Identify which cell holds the provided text, then report its (X, Y) central coordinate. 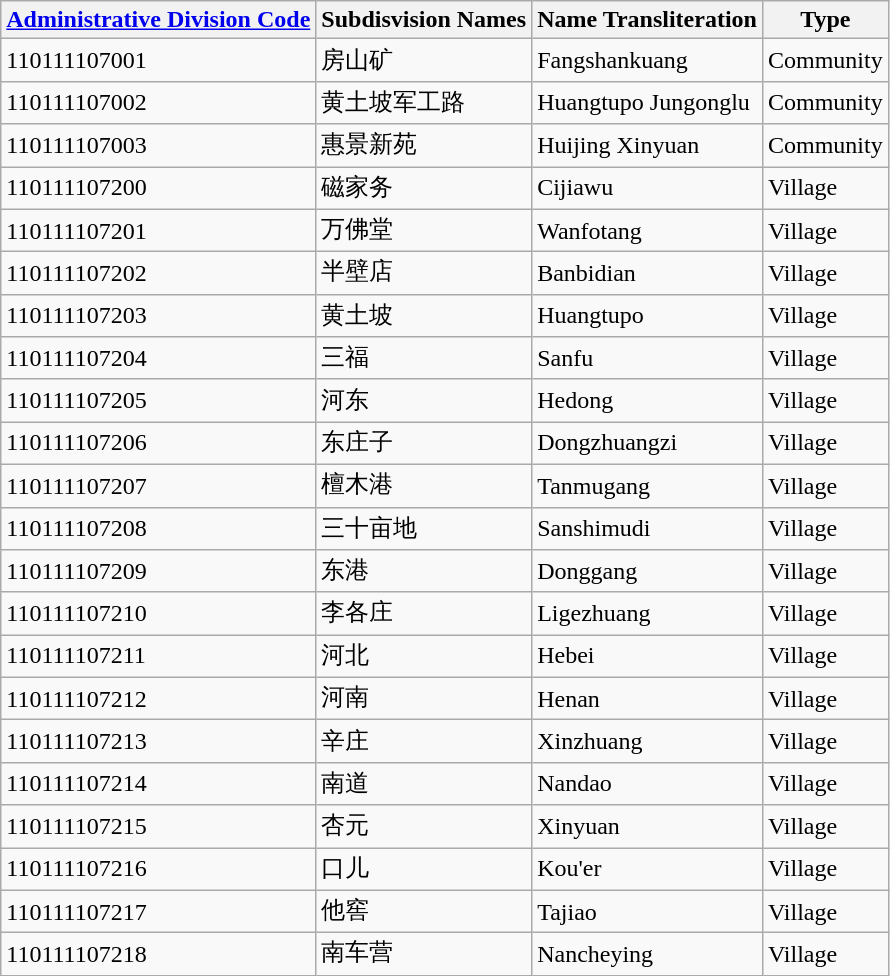
Xinyuan (648, 826)
口儿 (424, 870)
他窖 (424, 912)
惠景新苑 (424, 146)
Cijiawu (648, 188)
110111107204 (158, 358)
Wanfotang (648, 230)
Kou'er (648, 870)
110111107208 (158, 528)
黄土坡军工路 (424, 102)
房山矿 (424, 60)
110111107215 (158, 826)
Tanmugang (648, 486)
檀木港 (424, 486)
Ligezhuang (648, 614)
河南 (424, 698)
万佛堂 (424, 230)
110111107202 (158, 274)
Tajiao (648, 912)
110111107216 (158, 870)
Administrative Division Code (158, 20)
110111107209 (158, 572)
110111107213 (158, 742)
Sanfu (648, 358)
Donggang (648, 572)
Nancheying (648, 954)
Huangtupo Jungonglu (648, 102)
南车营 (424, 954)
河东 (424, 400)
杏元 (424, 826)
三福 (424, 358)
Fangshankuang (648, 60)
110111107200 (158, 188)
Huangtupo (648, 316)
110111107001 (158, 60)
磁家务 (424, 188)
110111107211 (158, 656)
110111107207 (158, 486)
110111107205 (158, 400)
Sanshimudi (648, 528)
110111107217 (158, 912)
Nandao (648, 784)
110111107002 (158, 102)
110111107003 (158, 146)
东庄子 (424, 444)
110111107206 (158, 444)
辛庄 (424, 742)
Huijing Xinyuan (648, 146)
东港 (424, 572)
Type (825, 20)
Name Transliteration (648, 20)
110111107212 (158, 698)
半壁店 (424, 274)
110111107201 (158, 230)
河北 (424, 656)
李各庄 (424, 614)
110111107203 (158, 316)
黄土坡 (424, 316)
110111107218 (158, 954)
110111107210 (158, 614)
Hedong (648, 400)
Subdisvision Names (424, 20)
Dongzhuangzi (648, 444)
Hebei (648, 656)
Banbidian (648, 274)
南道 (424, 784)
Xinzhuang (648, 742)
110111107214 (158, 784)
三十亩地 (424, 528)
Henan (648, 698)
